From the cell containing the given text, extract its center point as (x, y) coordinate. 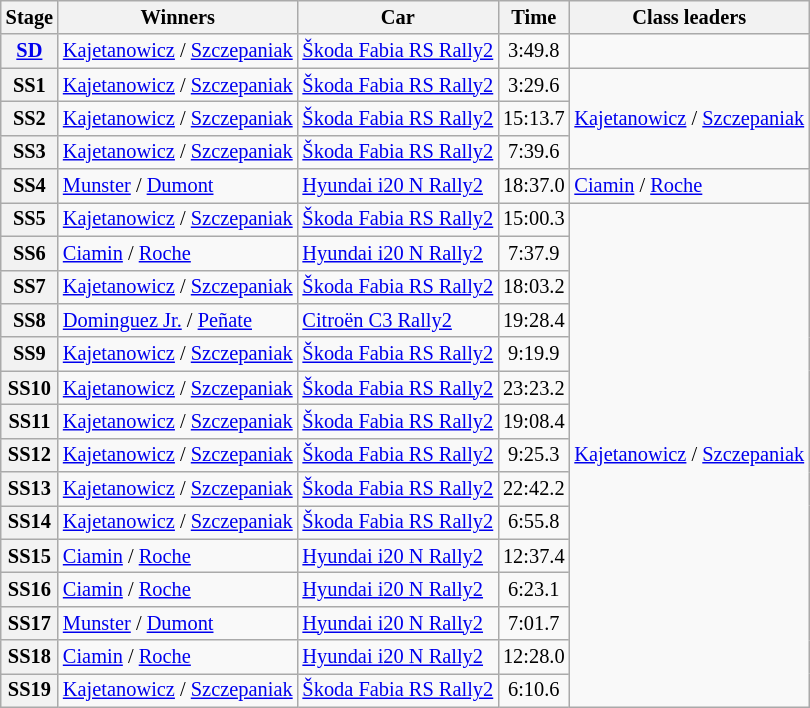
SS19 (30, 690)
Stage (30, 17)
15:13.7 (534, 118)
SS5 (30, 219)
Car (398, 17)
SS15 (30, 556)
SS17 (30, 623)
SS14 (30, 522)
7:37.9 (534, 253)
SS18 (30, 657)
Time (534, 17)
SS8 (30, 320)
19:28.4 (534, 320)
12:37.4 (534, 556)
Class leaders (689, 17)
19:08.4 (534, 421)
7:39.6 (534, 152)
SS2 (30, 118)
18:37.0 (534, 186)
23:23.2 (534, 388)
6:23.1 (534, 589)
Citroën C3 Rally2 (398, 320)
SS10 (30, 388)
SS3 (30, 152)
Winners (178, 17)
22:42.2 (534, 489)
18:03.2 (534, 287)
SD (30, 51)
SS4 (30, 186)
12:28.0 (534, 657)
3:29.6 (534, 85)
Dominguez Jr. / Peñate (178, 320)
6:10.6 (534, 690)
SS6 (30, 253)
SS12 (30, 455)
SS16 (30, 589)
9:25.3 (534, 455)
SS7 (30, 287)
15:00.3 (534, 219)
6:55.8 (534, 522)
SS9 (30, 354)
SS13 (30, 489)
SS11 (30, 421)
3:49.8 (534, 51)
7:01.7 (534, 623)
SS1 (30, 85)
9:19.9 (534, 354)
